Identify which cell holds the provided text, then report its (x, y) central coordinate. 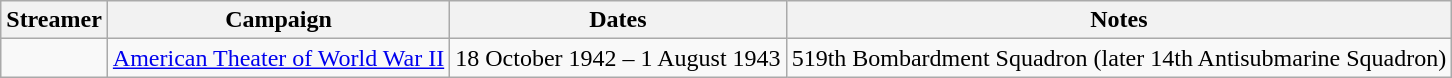
Streamer (54, 20)
519th Bombardment Squadron (later 14th Antisubmarine Squadron) (1119, 58)
Dates (618, 20)
American Theater of World War II (278, 58)
Notes (1119, 20)
Campaign (278, 20)
18 October 1942 – 1 August 1943 (618, 58)
